For the text-containing cell, return its midpoint in (x, y) coordinate format. 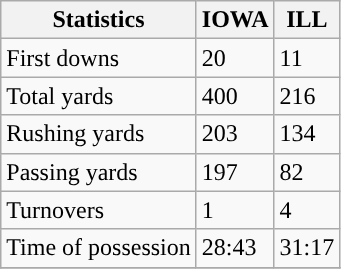
197 (235, 172)
400 (235, 96)
216 (307, 96)
1 (235, 210)
IOWA (235, 20)
20 (235, 58)
Time of possession (99, 248)
82 (307, 172)
4 (307, 210)
31:17 (307, 248)
Statistics (99, 20)
134 (307, 134)
203 (235, 134)
First downs (99, 58)
Total yards (99, 96)
11 (307, 58)
ILL (307, 20)
Passing yards (99, 172)
Rushing yards (99, 134)
28:43 (235, 248)
Turnovers (99, 210)
